Determine the [X, Y] coordinate at the center of the cell enclosing the given text.  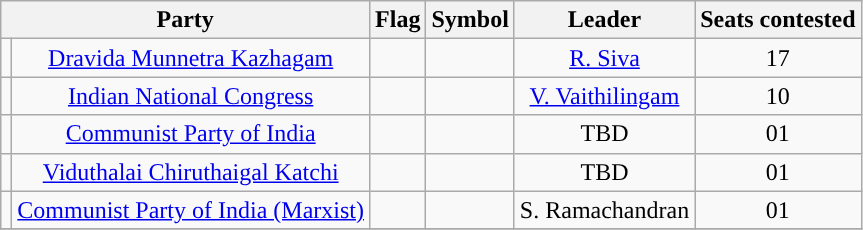
Symbol [470, 20]
17 [778, 58]
Viduthalai Chiruthaigal Katchi [191, 172]
R. Siva [604, 58]
Communist Party of India [191, 134]
S. Ramachandran [604, 210]
Dravida Munnetra Kazhagam [191, 58]
V. Vaithilingam [604, 96]
Seats contested [778, 20]
Flag [398, 20]
Indian National Congress [191, 96]
10 [778, 96]
Leader [604, 20]
Communist Party of India (Marxist) [191, 210]
Party [186, 20]
